Find where the given text appears and provide that cell's center as [x, y] coordinate. 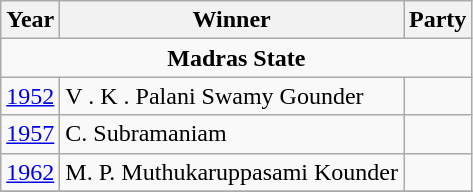
C. Subramaniam [232, 134]
1957 [30, 134]
M. P. Muthukaruppasami Kounder [232, 172]
V . K . Palani Swamy Gounder [232, 96]
Madras State [236, 58]
Year [30, 20]
Party [438, 20]
1962 [30, 172]
1952 [30, 96]
Winner [232, 20]
